Extract the [X, Y] coordinate from the center of the cell holding the provided text.  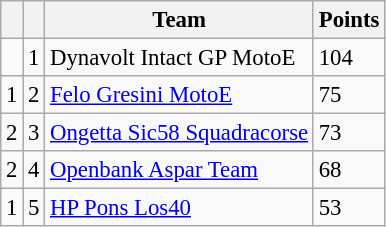
5 [34, 208]
Ongetta Sic58 Squadracorse [180, 133]
73 [348, 133]
Openbank Aspar Team [180, 170]
Dynavolt Intact GP MotoE [180, 58]
104 [348, 58]
53 [348, 208]
HP Pons Los40 [180, 208]
Felo Gresini MotoE [180, 95]
3 [34, 133]
Team [180, 20]
75 [348, 95]
68 [348, 170]
Points [348, 20]
4 [34, 170]
